For the text-containing cell, return its midpoint in [x, y] coordinate format. 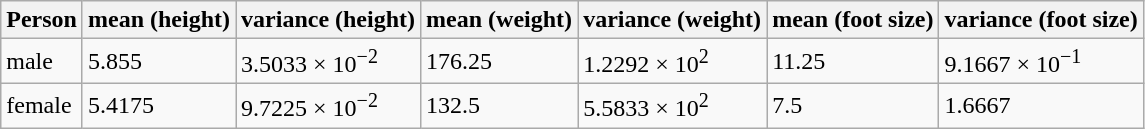
mean (foot size) [853, 20]
mean (height) [158, 20]
176.25 [500, 62]
1.6667 [1041, 106]
mean (weight) [500, 20]
132.5 [500, 106]
male [42, 62]
11.25 [853, 62]
variance (foot size) [1041, 20]
variance (weight) [672, 20]
5.4175 [158, 106]
female [42, 106]
9.7225 × 10−2 [328, 106]
5.855 [158, 62]
Person [42, 20]
variance (height) [328, 20]
9.1667 × 10−1 [1041, 62]
7.5 [853, 106]
3.5033 × 10−2 [328, 62]
1.2292 × 102 [672, 62]
5.5833 × 102 [672, 106]
